Provide the [X, Y] coordinate of the cell's center where the given text is located.  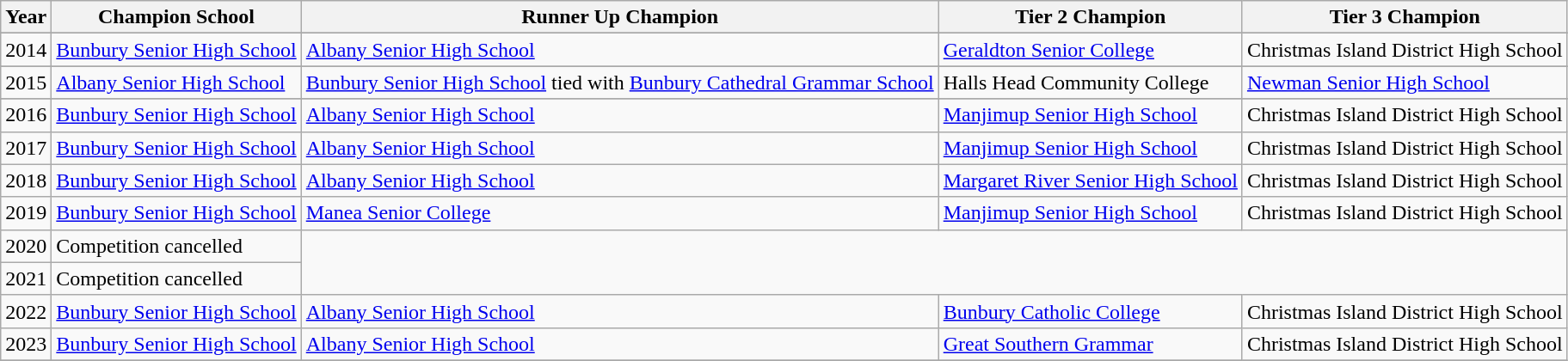
Bunbury Catholic College [1091, 311]
Great Southern Grammar [1091, 344]
Margaret River Senior High School [1091, 180]
2018 [26, 180]
2021 [26, 278]
Tier 2 Champion [1091, 17]
Bunbury Senior High School tied with Bunbury Cathedral Grammar School [619, 83]
2016 [26, 115]
2019 [26, 213]
2017 [26, 148]
2020 [26, 246]
2015 [26, 83]
Manea Senior College [619, 213]
Geraldton Senior College [1091, 50]
Year [26, 17]
Newman Senior High School [1405, 83]
2023 [26, 344]
2022 [26, 311]
Champion School [176, 17]
Runner Up Champion [619, 17]
Halls Head Community College [1091, 83]
Tier 3 Champion [1405, 17]
2014 [26, 50]
